Identify which cell holds the provided text, then report its (x, y) central coordinate. 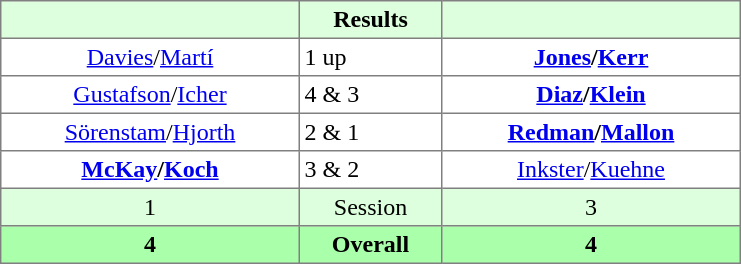
McKay/Koch (150, 170)
Jones/Kerr (591, 57)
Redman/Mallon (591, 132)
Inkster/Kuehne (591, 170)
Sörenstam/Hjorth (150, 132)
Davies/Martí (150, 57)
4 & 3 (370, 95)
Diaz/Klein (591, 95)
Gustafson/Icher (150, 95)
Results (370, 20)
3 (591, 207)
Session (370, 207)
1 (150, 207)
3 & 2 (370, 170)
Overall (370, 245)
1 up (370, 57)
2 & 1 (370, 132)
